Output the (x, y) coordinate of the center of the cell containing the given text.  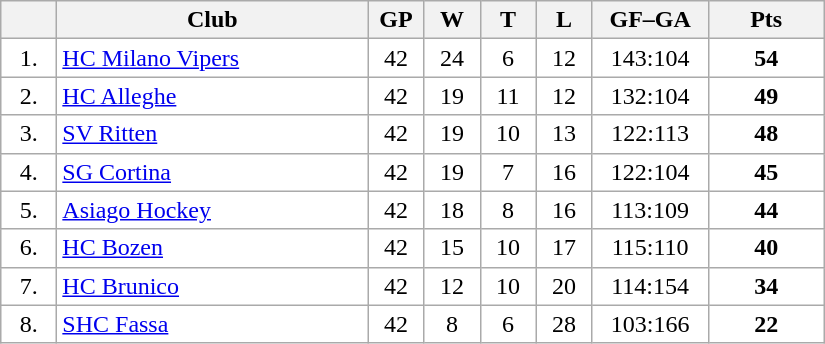
28 (564, 324)
1. (29, 58)
8. (29, 324)
49 (766, 96)
44 (766, 210)
115:110 (650, 248)
48 (766, 134)
113:109 (650, 210)
22 (766, 324)
HC Brunico (212, 286)
6. (29, 248)
11 (508, 96)
45 (766, 172)
W (452, 20)
HC Bozen (212, 248)
13 (564, 134)
24 (452, 58)
Asiago Hockey (212, 210)
2. (29, 96)
34 (766, 286)
40 (766, 248)
7 (508, 172)
122:113 (650, 134)
GP (396, 20)
4. (29, 172)
15 (452, 248)
143:104 (650, 58)
7. (29, 286)
103:166 (650, 324)
SHC Fassa (212, 324)
132:104 (650, 96)
3. (29, 134)
HC Alleghe (212, 96)
20 (564, 286)
SG Cortina (212, 172)
5. (29, 210)
Pts (766, 20)
54 (766, 58)
18 (452, 210)
GF–GA (650, 20)
L (564, 20)
SV Ritten (212, 134)
T (508, 20)
114:154 (650, 286)
HC Milano Vipers (212, 58)
122:104 (650, 172)
17 (564, 248)
Club (212, 20)
